Return (x, y) of the center of cell containing provided text 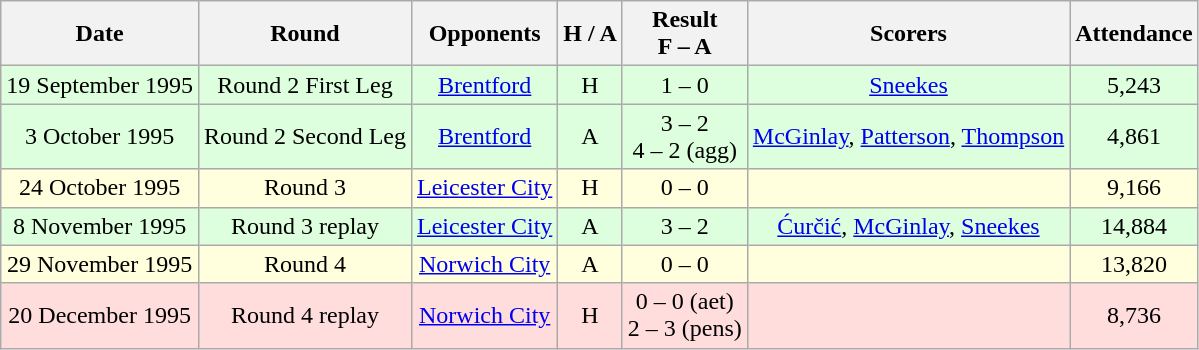
Round 3 (304, 188)
Scorers (908, 34)
ResultF – A (684, 34)
20 December 1995 (100, 316)
Round 3 replay (304, 226)
5,243 (1134, 85)
Attendance (1134, 34)
0 – 0 (aet) 2 – 3 (pens) (684, 316)
19 September 1995 (100, 85)
McGinlay, Patterson, Thompson (908, 136)
8 November 1995 (100, 226)
Opponents (484, 34)
H / A (590, 34)
13,820 (1134, 264)
Round 2 Second Leg (304, 136)
Round 4 (304, 264)
1 – 0 (684, 85)
8,736 (1134, 316)
Round (304, 34)
9,166 (1134, 188)
Round 2 First Leg (304, 85)
3 – 2 (684, 226)
24 October 1995 (100, 188)
Ćurčić, McGinlay, Sneekes (908, 226)
Date (100, 34)
Round 4 replay (304, 316)
Sneekes (908, 85)
14,884 (1134, 226)
4,861 (1134, 136)
3 October 1995 (100, 136)
29 November 1995 (100, 264)
3 – 24 – 2 (agg) (684, 136)
